Output the (x, y) coordinate of the center of the cell containing the given text.  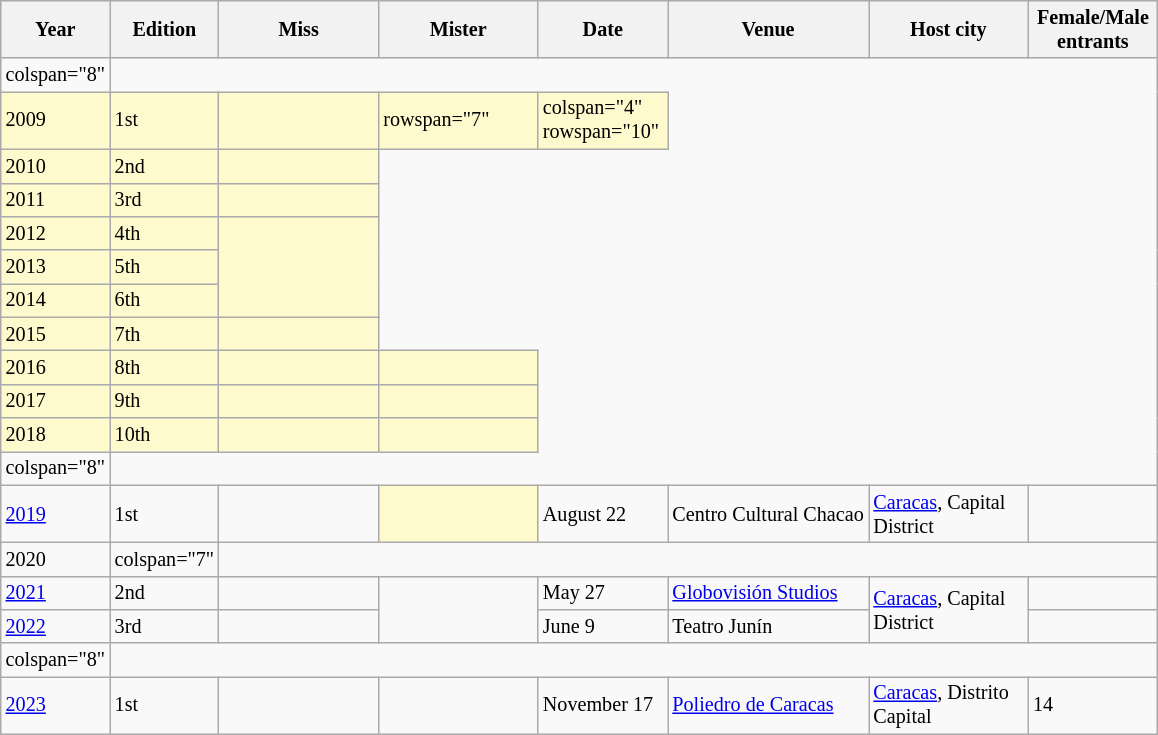
6th (164, 301)
2010 (56, 167)
2012 (56, 234)
2016 (56, 368)
Miss (299, 30)
2015 (56, 335)
2021 (56, 594)
4th (164, 234)
7th (164, 335)
Edition (164, 30)
Poliedro de Caracas (768, 706)
Teatro Junín (768, 627)
8th (164, 368)
November 17 (603, 706)
2017 (56, 402)
colspan="7" (164, 560)
Mister (458, 30)
9th (164, 402)
colspan="4" rowspan="10" (603, 121)
Globovisión Studios (768, 594)
Date (603, 30)
2014 (56, 301)
rowspan="7" (458, 121)
Year (56, 30)
2020 (56, 560)
May 27 (603, 594)
14 (1093, 706)
2013 (56, 268)
2009 (56, 121)
Female/Male entrants (1093, 30)
June 9 (603, 627)
2011 (56, 200)
Centro Cultural Chacao (768, 515)
2023 (56, 706)
2022 (56, 627)
Venue (768, 30)
August 22 (603, 515)
Host city (949, 30)
5th (164, 268)
10th (164, 435)
Caracas, Distrito Capital (949, 706)
2018 (56, 435)
2019 (56, 515)
